Output the (X, Y) coordinate of the center of the cell containing the given text.  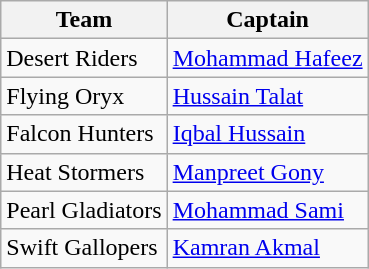
Heat Stormers (84, 172)
Kamran Akmal (268, 248)
Hussain Talat (268, 96)
Mohammad Hafeez (268, 58)
Manpreet Gony (268, 172)
Mohammad Sami (268, 210)
Team (84, 20)
Flying Oryx (84, 96)
Pearl Gladiators (84, 210)
Swift Gallopers (84, 248)
Desert Riders (84, 58)
Falcon Hunters (84, 134)
Iqbal Hussain (268, 134)
Captain (268, 20)
